From the cell containing the given text, extract its center point as (x, y) coordinate. 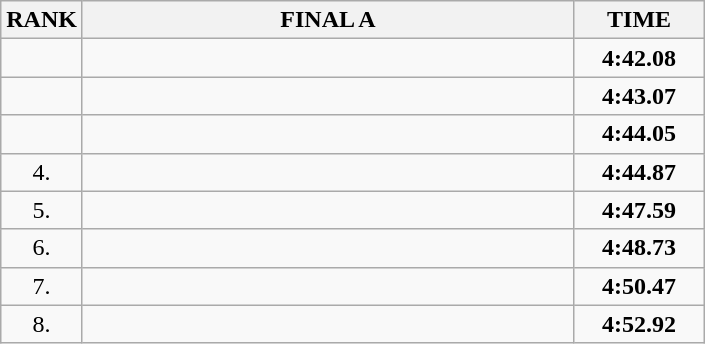
TIME (640, 20)
4:43.07 (640, 96)
8. (42, 324)
5. (42, 210)
4:47.59 (640, 210)
4:52.92 (640, 324)
4:42.08 (640, 58)
FINAL A (328, 20)
4. (42, 172)
4:48.73 (640, 248)
4:44.87 (640, 172)
4:44.05 (640, 134)
7. (42, 286)
6. (42, 248)
RANK (42, 20)
4:50.47 (640, 286)
